Return the (x, y) coordinate for the center point of the cell that contains the specified text.  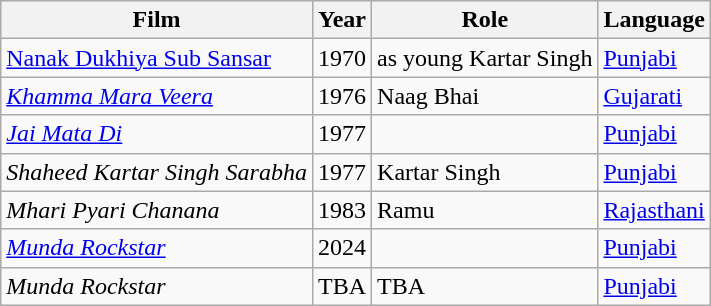
1976 (342, 96)
Language (654, 20)
as young Kartar Singh (485, 58)
1983 (342, 210)
Jai Mata Di (157, 134)
Role (485, 20)
Kartar Singh (485, 172)
Film (157, 20)
Year (342, 20)
Mhari Pyari Chanana (157, 210)
Naag Bhai (485, 96)
1970 (342, 58)
Gujarati (654, 96)
2024 (342, 248)
Shaheed Kartar Singh Sarabha (157, 172)
Nanak Dukhiya Sub Sansar (157, 58)
Ramu (485, 210)
Khamma Mara Veera (157, 96)
Rajasthani (654, 210)
